Provide the [x, y] coordinate of the cell's center where the given text is located.  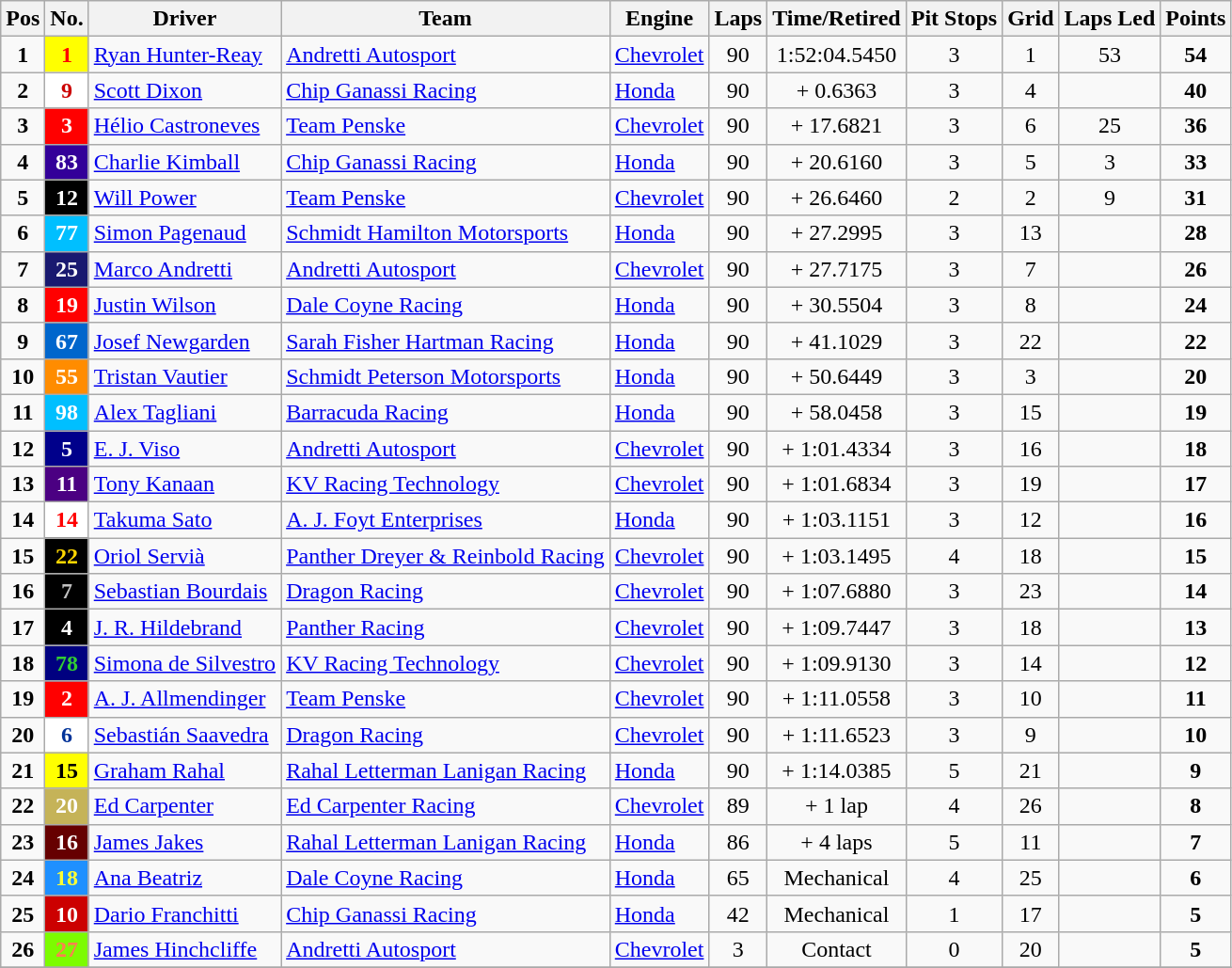
31 [1196, 198]
Sarah Fisher Hartman Racing [446, 341]
Scott Dixon [184, 90]
Panther Racing [446, 627]
65 [738, 878]
55 [67, 376]
1:52:04.5450 [837, 55]
53 [1110, 55]
+ 30.5504 [837, 305]
98 [67, 412]
James Hinchcliffe [184, 949]
40 [1196, 90]
Ed Carpenter Racing [446, 806]
0 [954, 949]
Driver [184, 19]
33 [1196, 162]
+ 17.6821 [837, 126]
A. J. Foyt Enterprises [446, 520]
Hélio Castroneves [184, 126]
Ed Carpenter [184, 806]
42 [738, 913]
+ 26.6460 [837, 198]
+ 41.1029 [837, 341]
+ 58.0458 [837, 412]
+ 20.6160 [837, 162]
36 [1196, 126]
Marco Andretti [184, 269]
+ 27.2995 [837, 233]
Pit Stops [954, 19]
Laps [738, 19]
Sebastián Saavedra [184, 735]
+ 1:03.1495 [837, 556]
Oriol Servià [184, 556]
83 [67, 162]
54 [1196, 55]
James Jakes [184, 842]
+ 1 lap [837, 806]
+ 1:11.6523 [837, 735]
Schmidt Peterson Motorsports [446, 376]
Panther Dreyer & Reinbold Racing [446, 556]
Contact [837, 949]
Josef Newgarden [184, 341]
+ 50.6449 [837, 376]
Takuma Sato [184, 520]
No. [67, 19]
+ 1:09.7447 [837, 627]
27 [67, 949]
+ 1:09.9130 [837, 663]
Graham Rahal [184, 770]
Simon Pagenaud [184, 233]
+ 1:01.6834 [837, 484]
28 [1196, 233]
Simona de Silvestro [184, 663]
78 [67, 663]
+ 1:03.1151 [837, 520]
Schmidt Hamilton Motorsports [446, 233]
Sebastian Bourdais [184, 592]
Tony Kanaan [184, 484]
+ 1:14.0385 [837, 770]
89 [738, 806]
+ 4 laps [837, 842]
+ 1:07.6880 [837, 592]
Ryan Hunter-Reay [184, 55]
Laps Led [1110, 19]
Engine [659, 19]
Charlie Kimball [184, 162]
Pos [23, 19]
Team [446, 19]
Will Power [184, 198]
86 [738, 842]
Points [1196, 19]
+ 1:11.0558 [837, 699]
Tristan Vautier [184, 376]
Dario Franchitti [184, 913]
Grid [1031, 19]
Justin Wilson [184, 305]
J. R. Hildebrand [184, 627]
Barracuda Racing [446, 412]
+ 1:01.4334 [837, 449]
67 [67, 341]
77 [67, 233]
Ana Beatriz [184, 878]
A. J. Allmendinger [184, 699]
Time/Retired [837, 19]
+ 27.7175 [837, 269]
+ 0.6363 [837, 90]
Alex Tagliani [184, 412]
E. J. Viso [184, 449]
